Scan for the cell matching the given text and deliver its (x, y) coordinate at center. 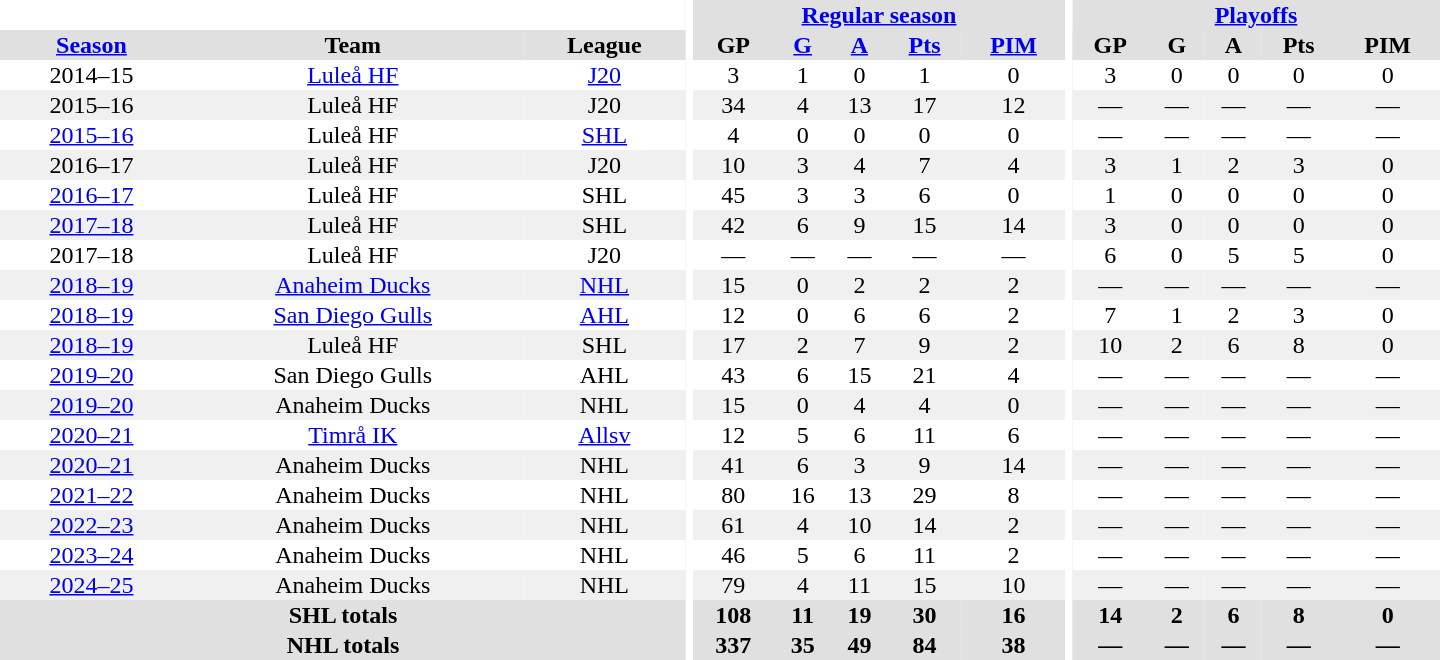
45 (733, 195)
80 (733, 495)
2014–15 (92, 75)
42 (733, 225)
43 (733, 375)
29 (925, 495)
19 (860, 615)
41 (733, 465)
21 (925, 375)
2024–25 (92, 585)
108 (733, 615)
34 (733, 105)
30 (925, 615)
2023–24 (92, 555)
League (604, 45)
2021–22 (92, 495)
38 (1013, 645)
79 (733, 585)
84 (925, 645)
Playoffs (1256, 15)
Season (92, 45)
Allsv (604, 435)
SHL totals (343, 615)
Regular season (878, 15)
35 (802, 645)
2022–23 (92, 525)
Team (353, 45)
NHL totals (343, 645)
337 (733, 645)
46 (733, 555)
49 (860, 645)
Timrå IK (353, 435)
61 (733, 525)
